From the cell containing the given text, extract its center point as (X, Y) coordinate. 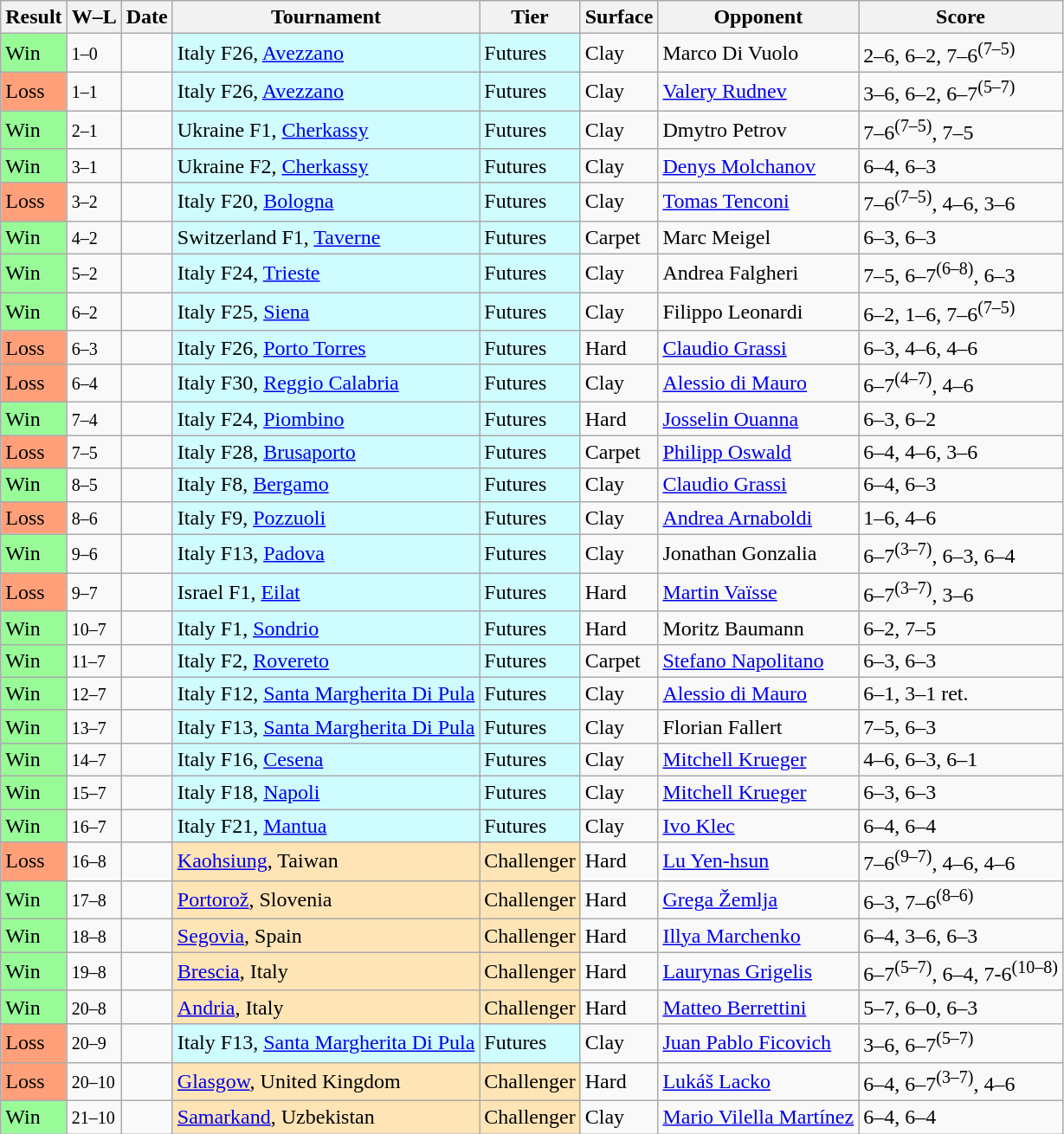
6–7(3–7), 6–3, 6–4 (961, 554)
7–6(7–5), 4–6, 3–6 (961, 203)
Italy F12, Santa Margherita Di Pula (326, 693)
6–7(5–7), 6–4, 7-6(10–8) (961, 971)
7–4 (94, 419)
6–4, 3–6, 6–3 (961, 936)
6–7(4–7), 4–6 (961, 383)
Italy F18, Napoli (326, 793)
6–4 (94, 383)
6–2 (94, 312)
6–3, 4–6, 4–6 (961, 347)
9–7 (94, 592)
6–3 (94, 347)
Lukáš Lacko (758, 1082)
Samarkand, Uzbekistan (326, 1118)
3–6, 6–7(5–7) (961, 1042)
20–10 (94, 1082)
4–6, 6–3, 6–1 (961, 759)
20–9 (94, 1042)
6–2, 1–6, 7–6(7–5) (961, 312)
Matteo Berrettini (758, 1007)
3–6, 6–2, 6–7(5–7) (961, 92)
3–1 (94, 165)
Juan Pablo Ficovich (758, 1042)
Lu Yen-hsun (758, 862)
6–7(3–7), 3–6 (961, 592)
6–3, 6–2 (961, 419)
Josselin Ouanna (758, 419)
Israel F1, Eilat (326, 592)
Surface (619, 17)
10–7 (94, 628)
Valery Rudnev (758, 92)
Moritz Baumann (758, 628)
Florian Fallert (758, 726)
Brescia, Italy (326, 971)
17–8 (94, 900)
Italy F8, Bergamo (326, 485)
Italy F25, Siena (326, 312)
Grega Žemlja (758, 900)
Martin Vaïsse (758, 592)
16–8 (94, 862)
18–8 (94, 936)
Portorož, Slovenia (326, 900)
Italy F28, Brusaporto (326, 452)
Ukraine F2, Cherkassy (326, 165)
Andria, Italy (326, 1007)
8–6 (94, 518)
Marc Meigel (758, 237)
Marco Di Vuolo (758, 54)
Denys Molchanov (758, 165)
Stefano Napolitano (758, 660)
Italy F21, Mantua (326, 826)
11–7 (94, 660)
8–5 (94, 485)
6–2, 7–5 (961, 628)
Ivo Klec (758, 826)
Segovia, Spain (326, 936)
Philipp Oswald (758, 452)
Italy F26, Porto Torres (326, 347)
Result (34, 17)
W–L (94, 17)
Italy F1, Sondrio (326, 628)
13–7 (94, 726)
7–5 (94, 452)
Switzerland F1, Taverne (326, 237)
5–2 (94, 274)
Andrea Arnaboldi (758, 518)
7–6(7–5), 7–5 (961, 130)
Italy F24, Trieste (326, 274)
Italy F2, Rovereto (326, 660)
15–7 (94, 793)
Kaohsiung, Taiwan (326, 862)
20–8 (94, 1007)
Filippo Leonardi (758, 312)
Tournament (326, 17)
21–10 (94, 1118)
Dmytro Petrov (758, 130)
3–2 (94, 203)
4–2 (94, 237)
Tomas Tenconi (758, 203)
Date (147, 17)
Jonathan Gonzalia (758, 554)
Score (961, 17)
Italy F16, Cesena (326, 759)
7–5, 6–7(6–8), 6–3 (961, 274)
Illya Marchenko (758, 936)
12–7 (94, 693)
Italy F30, Reggio Calabria (326, 383)
Laurynas Grigelis (758, 971)
6–4, 6–7(3–7), 4–6 (961, 1082)
14–7 (94, 759)
6–1, 3–1 ret. (961, 693)
19–8 (94, 971)
5–7, 6–0, 6–3 (961, 1007)
1–6, 4–6 (961, 518)
2–1 (94, 130)
2–6, 6–2, 7–6(7–5) (961, 54)
9–6 (94, 554)
7–6(9–7), 4–6, 4–6 (961, 862)
Italy F9, Pozzuoli (326, 518)
1–0 (94, 54)
1–1 (94, 92)
6–4, 4–6, 3–6 (961, 452)
Opponent (758, 17)
Italy F20, Bologna (326, 203)
Glasgow, United Kingdom (326, 1082)
Ukraine F1, Cherkassy (326, 130)
Italy F13, Padova (326, 554)
Italy F24, Piombino (326, 419)
Andrea Falgheri (758, 274)
6–3, 7–6(8–6) (961, 900)
Tier (530, 17)
16–7 (94, 826)
Mario Vilella Martínez (758, 1118)
7–5, 6–3 (961, 726)
